From the cell containing the given text, extract its center point as (X, Y) coordinate. 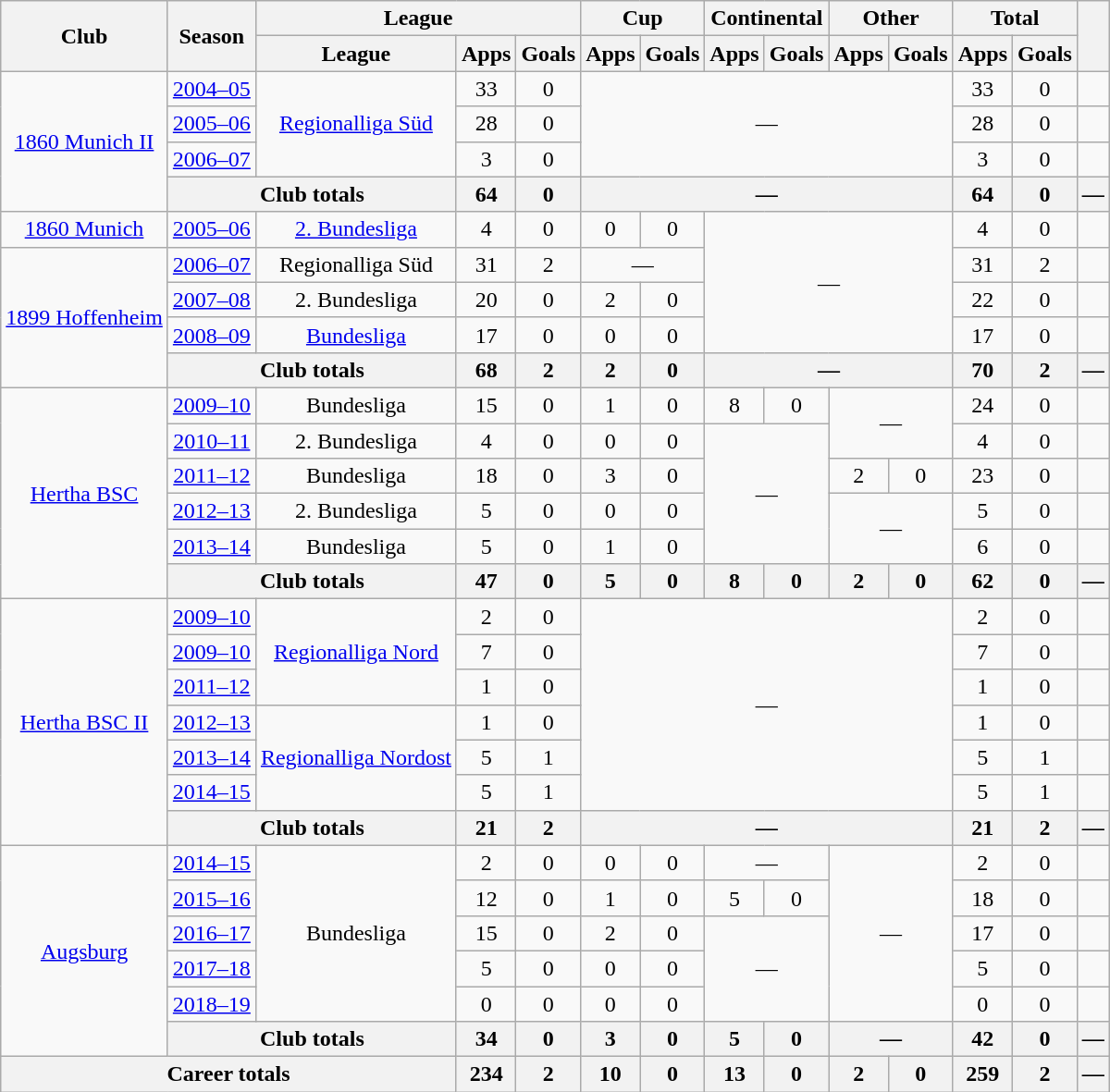
Season (211, 36)
24 (982, 405)
1899 Hoffenheim (85, 317)
47 (486, 582)
Club (85, 36)
10 (610, 1074)
22 (982, 300)
2015–16 (211, 898)
Continental (767, 18)
2018–19 (211, 1003)
2004–05 (211, 89)
Hertha BSC (85, 493)
6 (982, 546)
2016–17 (211, 933)
62 (982, 582)
12 (486, 898)
234 (486, 1074)
2008–09 (211, 335)
1860 Munich II (85, 141)
Hertha BSC II (85, 722)
68 (486, 370)
Other (891, 18)
42 (982, 1039)
Cup (643, 18)
13 (734, 1074)
34 (486, 1039)
1860 Munich (85, 229)
Augsburg (85, 951)
2007–08 (211, 300)
Regionalliga Nord (355, 652)
Total (1015, 18)
Career totals (229, 1074)
20 (486, 300)
70 (982, 370)
Regionalliga Nordost (355, 757)
23 (982, 476)
2010–11 (211, 441)
259 (982, 1074)
2017–18 (211, 968)
